Determine the [x, y] coordinate at the center of the cell enclosing the given text.  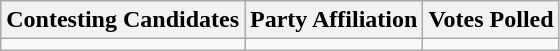
Contesting Candidates [123, 20]
Party Affiliation [334, 20]
Votes Polled [491, 20]
